Capture the cell that displays the provided text and extract its (x, y) central coordinate. 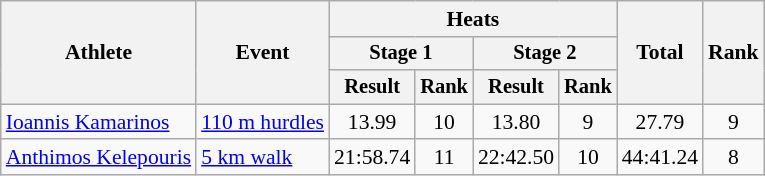
44:41.24 (660, 158)
Ioannis Kamarinos (98, 122)
Event (262, 52)
Athlete (98, 52)
8 (734, 158)
21:58.74 (372, 158)
13.80 (516, 122)
11 (444, 158)
Heats (473, 19)
13.99 (372, 122)
Stage 2 (545, 54)
27.79 (660, 122)
Stage 1 (401, 54)
110 m hurdles (262, 122)
5 km walk (262, 158)
22:42.50 (516, 158)
Total (660, 52)
Anthimos Kelepouris (98, 158)
